Determine the [X, Y] coordinate at the center of the cell enclosing the given text.  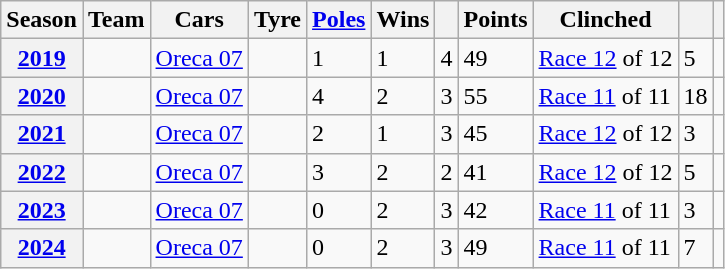
2021 [42, 134]
Wins [403, 20]
Poles [339, 20]
Cars [199, 20]
2020 [42, 96]
2023 [42, 210]
2022 [42, 172]
Clinched [606, 20]
2019 [42, 58]
Team [116, 20]
55 [496, 96]
Points [496, 20]
42 [496, 210]
18 [696, 96]
7 [696, 248]
Tyre [277, 20]
Season [42, 20]
45 [496, 134]
41 [496, 172]
2024 [42, 248]
